Search for the cell housing the specified text and yield its (X, Y) center coordinate. 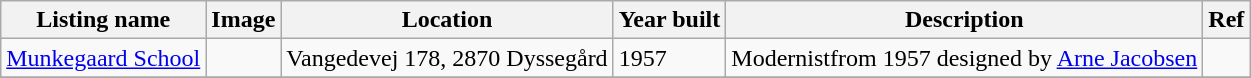
Modernistfrom 1957 designed by Arne Jacobsen (964, 58)
Location (447, 20)
Vangedevej 178, 2870 Dyssegård (447, 58)
Year built (670, 20)
Ref (1226, 20)
Image (244, 20)
Listing name (104, 20)
1957 (670, 58)
Description (964, 20)
Munkegaard School (104, 58)
